Detect which cell encompasses the target text, then output its (x, y) center coordinate. 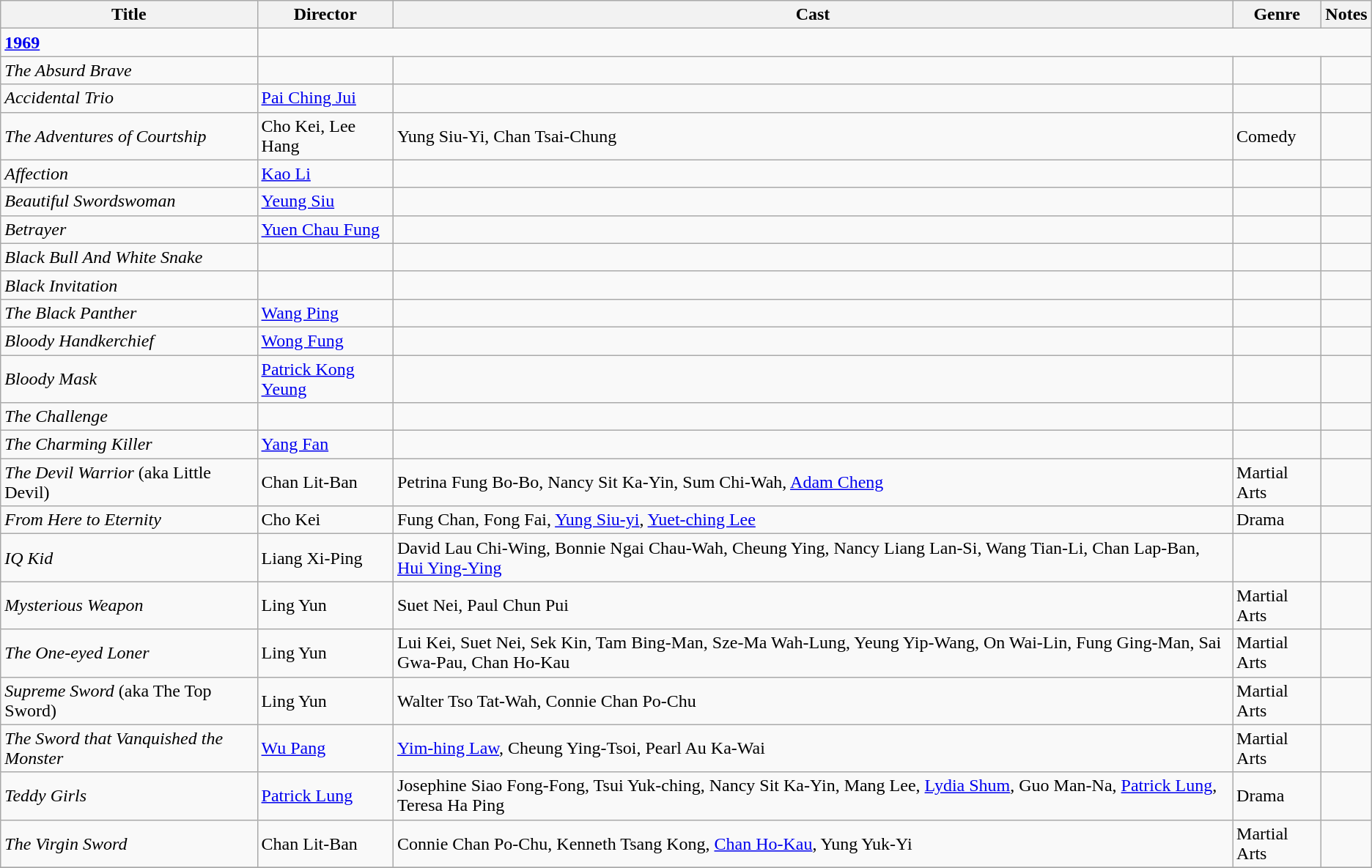
Black Bull And White Snake (129, 257)
Patrick Kong Yeung (325, 378)
Yang Fan (325, 445)
Bloody Mask (129, 378)
Director (325, 15)
The Virgin Sword (129, 844)
The Absurd Brave (129, 70)
Bloody Handkerchief (129, 341)
Yung Siu-Yi, Chan Tsai-Chung (812, 136)
Wang Ping (325, 313)
Comedy (1277, 136)
Connie Chan Po-Chu, Kenneth Tsang Kong, Chan Ho-Kau, Yung Yuk-Yi (812, 844)
Beautiful Swordswoman (129, 201)
Petrina Fung Bo-Bo, Nancy Sit Ka-Yin, Sum Chi-Wah, Adam Cheng (812, 482)
The Challenge (129, 417)
Walter Tso Tat-Wah, Connie Chan Po-Chu (812, 700)
Yuen Chau Fung (325, 229)
The Adventures of Courtship (129, 136)
Accidental Trio (129, 98)
Yim-hing Law, Cheung Ying-Tsoi, Pearl Au Ka-Wai (812, 749)
Wu Pang (325, 749)
Title (129, 15)
Supreme Sword (aka The Top Sword) (129, 700)
The Charming Killer (129, 445)
Cast (812, 15)
David Lau Chi-Wing, Bonnie Ngai Chau-Wah, Cheung Ying, Nancy Liang Lan-Si, Wang Tian-Li, Chan Lap-Ban, Hui Ying-Ying (812, 558)
Liang Xi-Ping (325, 558)
Yeung Siu (325, 201)
Cho Kei (325, 520)
Cho Kei, Lee Hang (325, 136)
Josephine Siao Fong-Fong, Tsui Yuk-ching, Nancy Sit Ka-Yin, Mang Lee, Lydia Shum, Guo Man-Na, Patrick Lung, Teresa Ha Ping (812, 795)
The Black Panther (129, 313)
1969 (129, 42)
Wong Fung (325, 341)
Patrick Lung (325, 795)
Lui Kei, Suet Nei, Sek Kin, Tam Bing-Man, Sze-Ma Wah-Lung, Yeung Yip-Wang, On Wai-Lin, Fung Ging-Man, Sai Gwa-Pau, Chan Ho-Kau (812, 653)
Black Invitation (129, 285)
Teddy Girls (129, 795)
Notes (1346, 15)
Pai Ching Jui (325, 98)
Mysterious Weapon (129, 605)
The Devil Warrior (aka Little Devil) (129, 482)
Suet Nei, Paul Chun Pui (812, 605)
From Here to Eternity (129, 520)
Genre (1277, 15)
Affection (129, 174)
The Sword that Vanquished the Monster (129, 749)
IQ Kid (129, 558)
Fung Chan, Fong Fai, Yung Siu-yi, Yuet-ching Lee (812, 520)
Kao Li (325, 174)
Betrayer (129, 229)
The One-eyed Loner (129, 653)
